Capture the cell that displays the provided text and extract its (x, y) central coordinate. 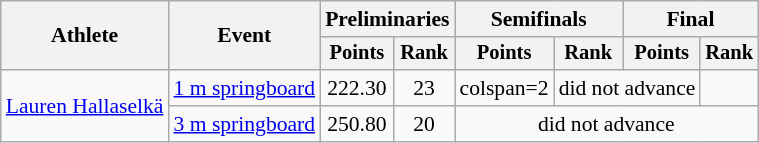
250.80 (357, 124)
1 m springboard (244, 88)
colspan=2 (504, 88)
Lauren Hallaselkä (85, 106)
Semifinals (539, 19)
Preliminaries (387, 19)
Event (244, 36)
Athlete (85, 36)
23 (424, 88)
Final (690, 19)
3 m springboard (244, 124)
222.30 (357, 88)
20 (424, 124)
